Identify which cell holds the provided text, then report its [x, y] central coordinate. 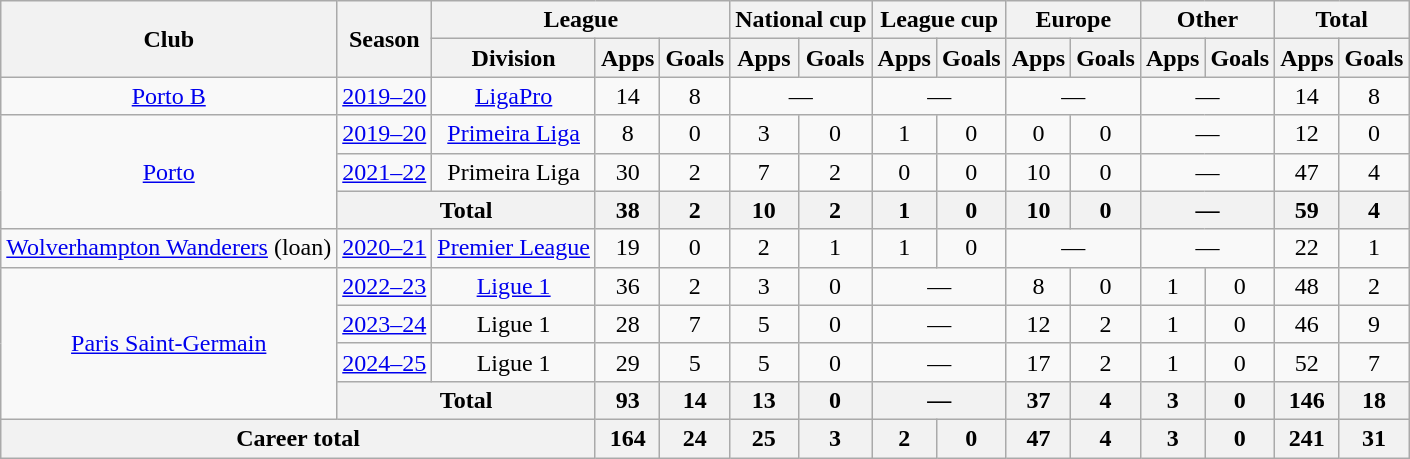
93 [627, 400]
46 [1307, 324]
2022–23 [384, 286]
28 [627, 324]
25 [764, 438]
2023–24 [384, 324]
13 [764, 400]
52 [1307, 362]
36 [627, 286]
Europe [1073, 20]
24 [695, 438]
National cup [801, 20]
2020–21 [384, 248]
19 [627, 248]
Porto [169, 172]
League cup [939, 20]
31 [1374, 438]
9 [1374, 324]
38 [627, 210]
Club [169, 39]
Premier League [514, 248]
17 [1038, 362]
241 [1307, 438]
League [581, 20]
2024–25 [384, 362]
30 [627, 172]
59 [1307, 210]
164 [627, 438]
Season [384, 39]
Porto B [169, 96]
22 [1307, 248]
37 [1038, 400]
29 [627, 362]
Other [1207, 20]
LigaPro [514, 96]
Wolverhampton Wanderers (loan) [169, 248]
Career total [298, 438]
Division [514, 58]
18 [1374, 400]
48 [1307, 286]
Paris Saint-Germain [169, 343]
146 [1307, 400]
2021–22 [384, 172]
